Locate the cell with the specified text and output its [X, Y] center coordinate. 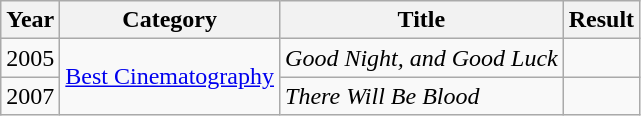
2007 [30, 96]
Best Cinematography [170, 77]
Category [170, 20]
Year [30, 20]
Good Night, and Good Luck [422, 58]
There Will Be Blood [422, 96]
Title [422, 20]
2005 [30, 58]
Result [601, 20]
